Extract the (x, y) coordinate from the center of the cell holding the provided text.  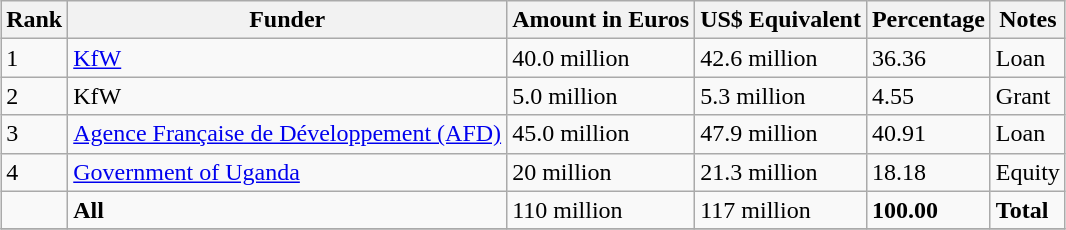
4 (34, 172)
Grant (1028, 96)
Rank (34, 20)
36.36 (928, 58)
Percentage (928, 20)
5.0 million (601, 96)
47.9 million (781, 134)
Government of Uganda (288, 172)
5.3 million (781, 96)
All (288, 210)
20 million (601, 172)
Agence Française de Développement (AFD) (288, 134)
110 million (601, 210)
Funder (288, 20)
2 (34, 96)
117 million (781, 210)
4.55 (928, 96)
40.91 (928, 134)
Equity (1028, 172)
3 (34, 134)
18.18 (928, 172)
Notes (1028, 20)
42.6 million (781, 58)
Amount in Euros (601, 20)
US$ Equivalent (781, 20)
Total (1028, 210)
40.0 million (601, 58)
100.00 (928, 210)
1 (34, 58)
45.0 million (601, 134)
21.3 million (781, 172)
